Pinpoint the cell where the given text exists, returning its (x, y) midpoint coordinate. 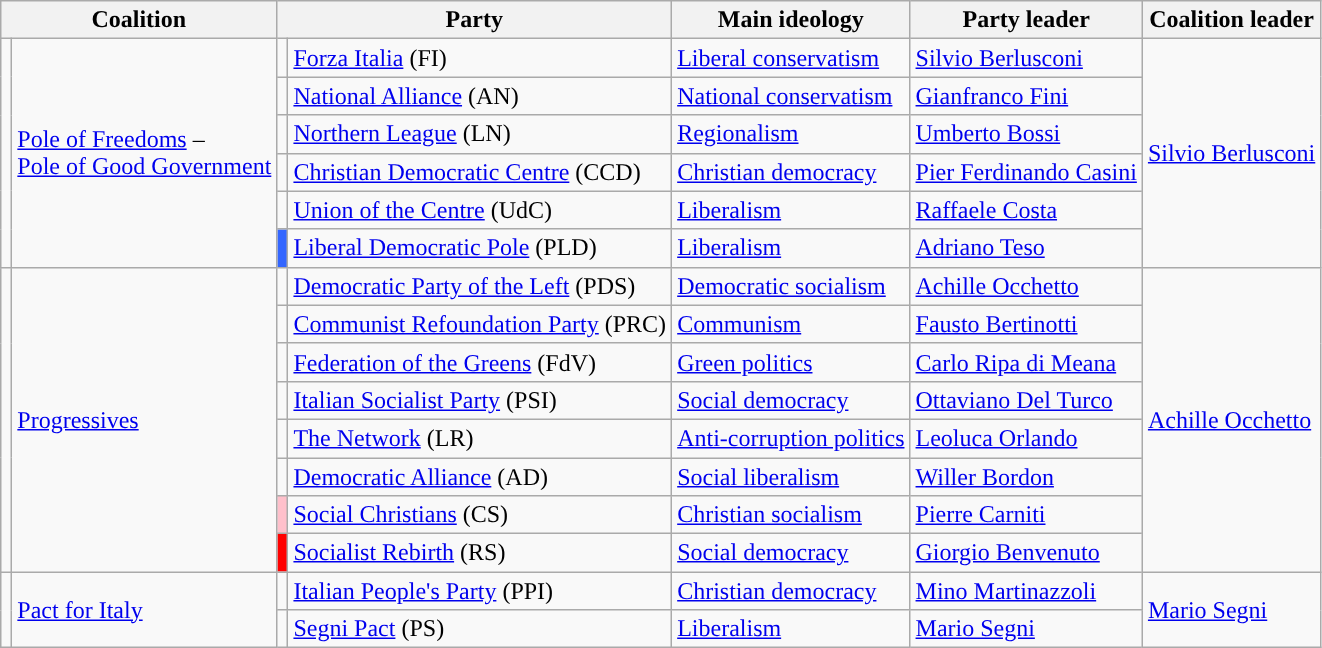
Communist Refoundation Party (PRC) (480, 324)
Pact for Italy (144, 610)
Italian People's Party (PPI) (480, 591)
Italian Socialist Party (PSI) (480, 400)
Liberal conservatism (791, 58)
Giorgio Benvenuto (1026, 553)
The Network (LR) (480, 438)
Socialist Rebirth (RS) (480, 553)
Carlo Ripa di Meana (1026, 362)
Adriano Teso (1026, 248)
Mino Martinazzoli (1026, 591)
Party (474, 20)
Pierre Carniti (1026, 515)
Communism (791, 324)
Segni Pact (PS) (480, 629)
National conservatism (791, 96)
Willer Bordon (1026, 477)
Coalition leader (1231, 20)
Green politics (791, 362)
Party leader (1026, 20)
Democratic Alliance (AD) (480, 477)
Social Christians (CS) (480, 515)
Forza Italia (FI) (480, 58)
Leoluca Orlando (1026, 438)
National Alliance (AN) (480, 96)
Pole of Freedoms –Pole of Good Government (144, 153)
Regionalism (791, 134)
Gianfranco Fini (1026, 96)
Umberto Bossi (1026, 134)
Pier Ferdinando Casini (1026, 172)
Christian Democratic Centre (CCD) (480, 172)
Federation of the Greens (FdV) (480, 362)
Northern League (LN) (480, 134)
Progressives (144, 419)
Liberal Democratic Pole (PLD) (480, 248)
Ottaviano Del Turco (1026, 400)
Fausto Bertinotti (1026, 324)
Christian socialism (791, 515)
Democratic Party of the Left (PDS) (480, 286)
Main ideology (791, 20)
Anti-corruption politics (791, 438)
Union of the Centre (UdC) (480, 210)
Raffaele Costa (1026, 210)
Coalition (139, 20)
Social liberalism (791, 477)
Democratic socialism (791, 286)
